From the cell containing the given text, extract its center point as (X, Y) coordinate. 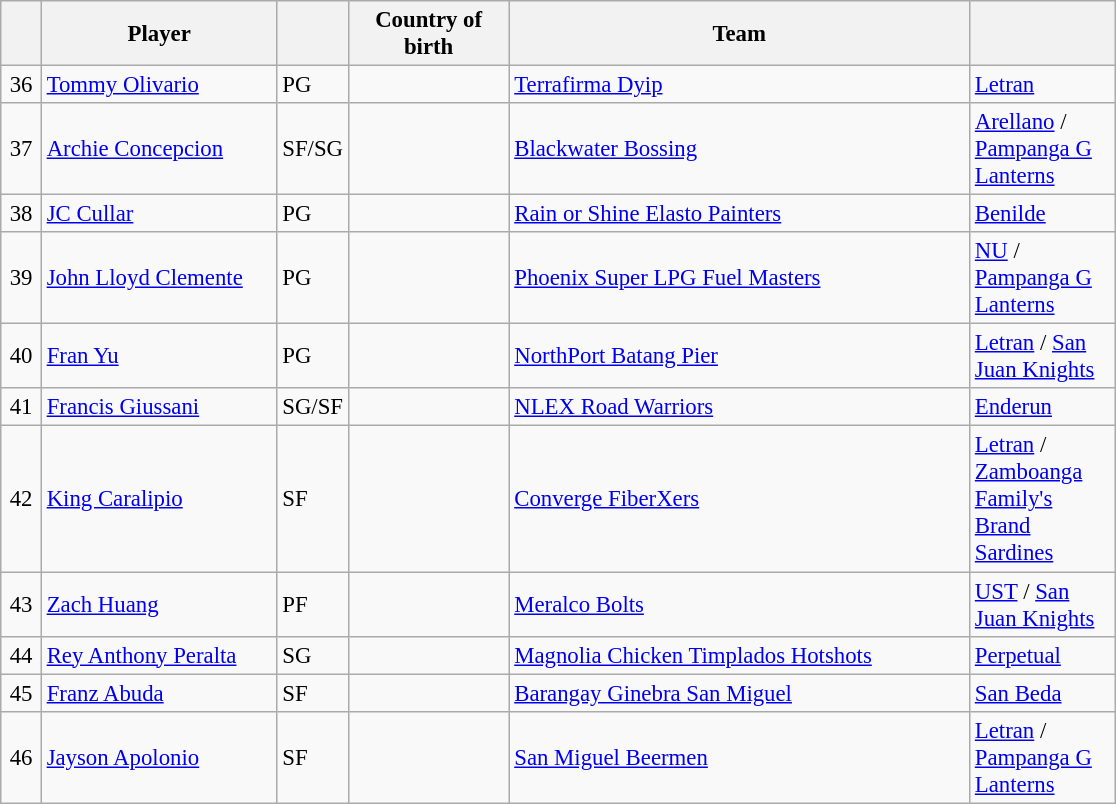
Zach Huang (159, 604)
John Lloyd Clemente (159, 278)
SF/SG (312, 149)
Magnolia Chicken Timplados Hotshots (740, 655)
41 (22, 407)
San Miguel Beermen (740, 757)
43 (22, 604)
46 (22, 757)
SG (312, 655)
Letran / Pampanga G Lanterns (1043, 757)
36 (22, 85)
44 (22, 655)
Barangay Ginebra San Miguel (740, 693)
Letran (1043, 85)
Blackwater Bossing (740, 149)
Tommy Olivario (159, 85)
Player (159, 34)
Arellano / Pampanga G Lanterns (1043, 149)
45 (22, 693)
40 (22, 356)
NU / Pampanga G Lanterns (1043, 278)
Franz Abuda (159, 693)
Francis Giussani (159, 407)
38 (22, 214)
Phoenix Super LPG Fuel Masters (740, 278)
Fran Yu (159, 356)
NorthPort Batang Pier (740, 356)
Jayson Apolonio (159, 757)
37 (22, 149)
Archie Concepcion (159, 149)
Converge FiberXers (740, 499)
Meralco Bolts (740, 604)
Rain or Shine Elasto Painters (740, 214)
Letran / Zamboanga Family's Brand Sardines (1043, 499)
42 (22, 499)
UST / San Juan Knights (1043, 604)
Letran / San Juan Knights (1043, 356)
San Beda (1043, 693)
PF (312, 604)
Rey Anthony Peralta (159, 655)
Country of birth (428, 34)
39 (22, 278)
King Caralipio (159, 499)
Terrafirma Dyip (740, 85)
Enderun (1043, 407)
Benilde (1043, 214)
JC Cullar (159, 214)
Perpetual (1043, 655)
SG/SF (312, 407)
Team (740, 34)
NLEX Road Warriors (740, 407)
